Locate the cell with the specified text and output its [X, Y] center coordinate. 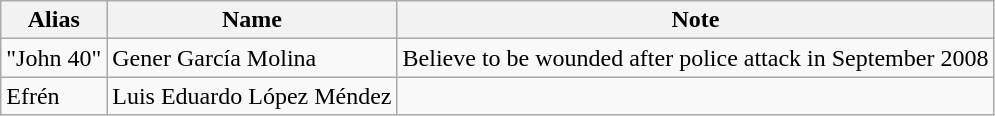
Alias [54, 20]
Name [252, 20]
Efrén [54, 96]
"John 40" [54, 58]
Luis Eduardo López Méndez [252, 96]
Gener García Molina [252, 58]
Believe to be wounded after police attack in September 2008 [696, 58]
Note [696, 20]
